Search for the cell housing the specified text and yield its [X, Y] center coordinate. 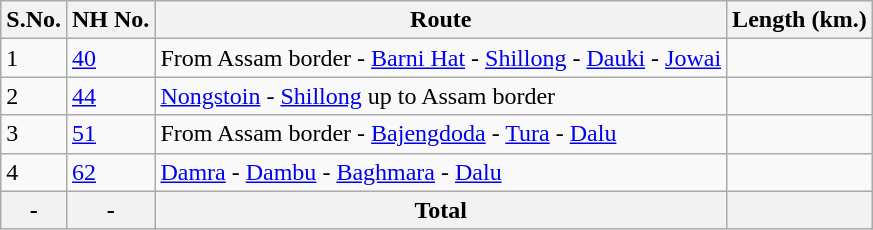
1 [34, 58]
62 [110, 172]
From Assam border - Bajengdoda - Tura - Dalu [441, 134]
Total [441, 210]
From Assam border - Barni Hat - Shillong - Dauki - Jowai [441, 58]
4 [34, 172]
3 [34, 134]
Length (km.) [800, 20]
Damra - Dambu - Baghmara - Dalu [441, 172]
NH No. [110, 20]
2 [34, 96]
Nongstoin - Shillong up to Assam border [441, 96]
44 [110, 96]
S.No. [34, 20]
51 [110, 134]
40 [110, 58]
Route [441, 20]
